Extract the (x, y) coordinate from the center of the cell holding the provided text.  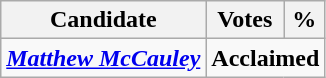
% (304, 20)
Acclaimed (266, 58)
Votes (245, 20)
Candidate (104, 20)
Matthew McCauley (104, 58)
